Return the [X, Y] coordinate for the center point of the cell that contains the specified text.  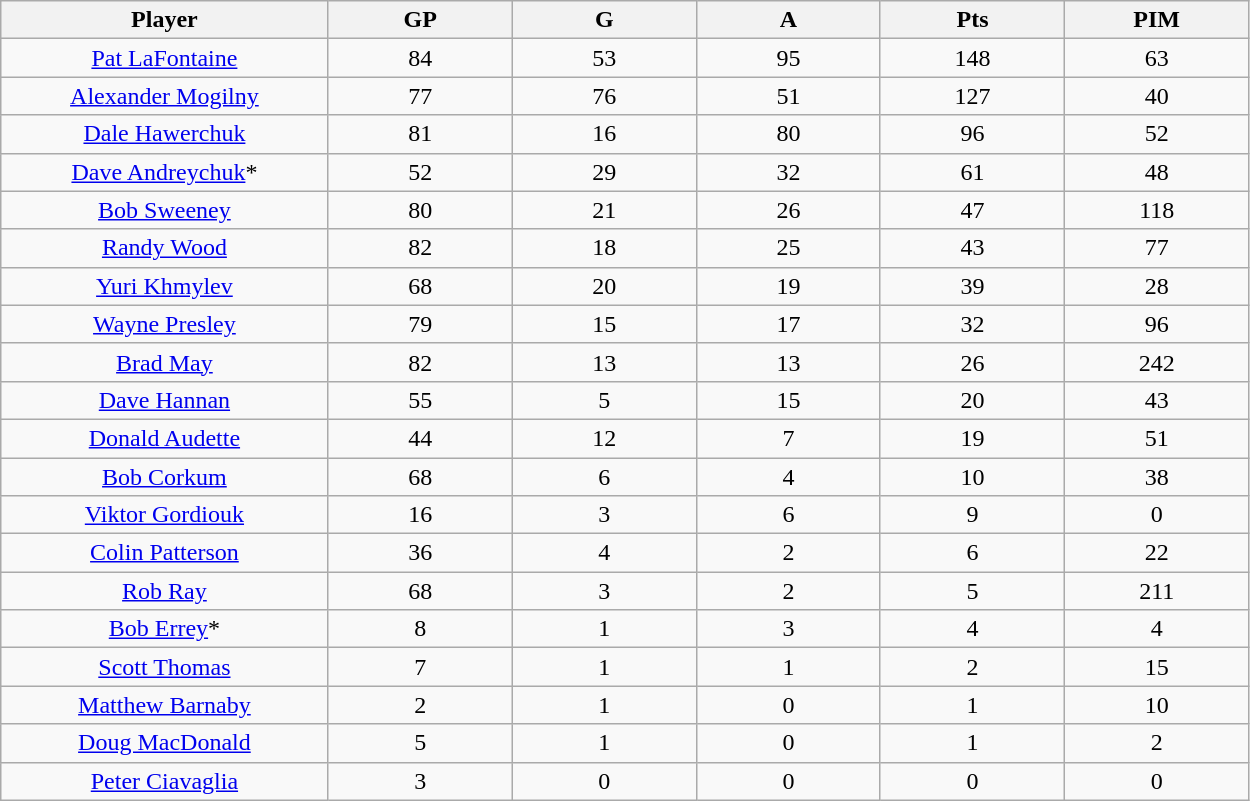
61 [972, 172]
Wayne Presley [164, 324]
17 [788, 324]
Matthew Barnaby [164, 705]
8 [420, 629]
Bob Corkum [164, 477]
Dave Andreychuk* [164, 172]
242 [1157, 362]
28 [1157, 286]
76 [604, 96]
Dave Hannan [164, 400]
47 [972, 210]
9 [972, 515]
79 [420, 324]
53 [604, 58]
GP [420, 20]
Player [164, 20]
18 [604, 248]
44 [420, 438]
81 [420, 134]
Donald Audette [164, 438]
Dale Hawerchuk [164, 134]
55 [420, 400]
Colin Patterson [164, 553]
22 [1157, 553]
127 [972, 96]
Viktor Gordiouk [164, 515]
Brad May [164, 362]
Yuri Khmylev [164, 286]
Pat LaFontaine [164, 58]
39 [972, 286]
Randy Wood [164, 248]
25 [788, 248]
95 [788, 58]
Doug MacDonald [164, 743]
211 [1157, 591]
29 [604, 172]
48 [1157, 172]
148 [972, 58]
36 [420, 553]
63 [1157, 58]
12 [604, 438]
Bob Errey* [164, 629]
Bob Sweeney [164, 210]
118 [1157, 210]
38 [1157, 477]
PIM [1157, 20]
G [604, 20]
Peter Ciavaglia [164, 781]
84 [420, 58]
A [788, 20]
Pts [972, 20]
Rob Ray [164, 591]
Alexander Mogilny [164, 96]
21 [604, 210]
Scott Thomas [164, 667]
40 [1157, 96]
